Return the [x, y] coordinate for the center point of the cell that contains the specified text.  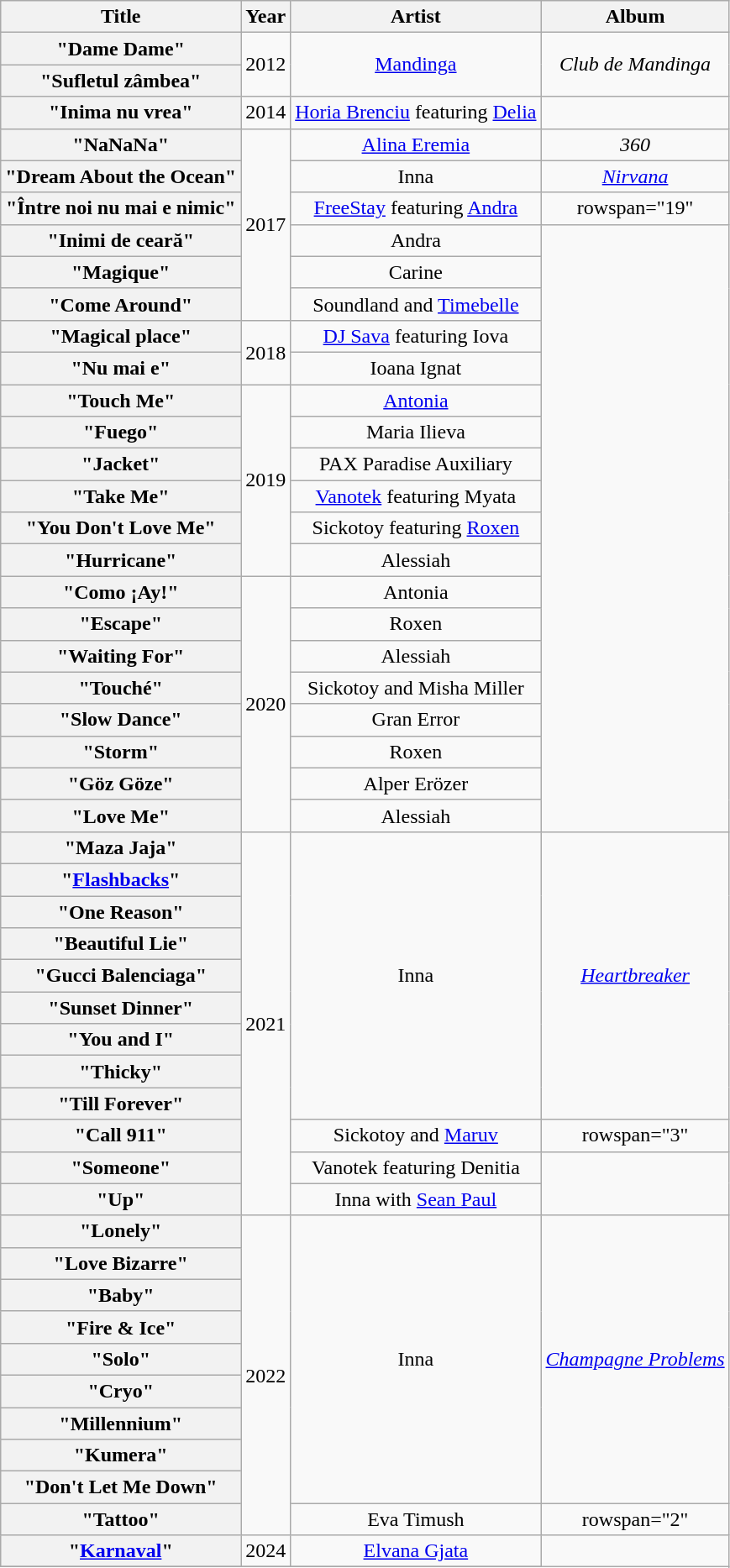
2020 [265, 704]
2018 [265, 352]
"You and I" [121, 1040]
Sickotoy featuring Roxen [416, 528]
"Flashbacks" [121, 879]
Inna with Sean Paul [416, 1199]
"Storm" [121, 752]
"Magical place" [121, 336]
"Millennium" [121, 1424]
Mandinga [416, 65]
"Someone" [121, 1167]
"Maza Jaja" [121, 847]
Alper Erözer [416, 784]
"Take Me" [121, 496]
Album [635, 17]
"Nu mai e" [121, 368]
"Dream About the Ocean" [121, 176]
"Lonely" [121, 1231]
"Gucci Balenciaga" [121, 976]
Alina Eremia [416, 144]
Carine [416, 272]
Vanotek featuring Denitia [416, 1167]
2017 [265, 224]
Horia Brenciu featuring Delia [416, 113]
Elvana Gjata [416, 1551]
"Dame Dame" [121, 49]
Sickotoy and Maruv [416, 1135]
"Sunset Dinner" [121, 1008]
"Inima nu vrea" [121, 113]
2019 [265, 480]
"Fire & Ice" [121, 1327]
Year [265, 17]
"Fuego" [121, 433]
PAX Paradise Auxiliary [416, 464]
"Till Forever" [121, 1104]
"Karnaval" [121, 1551]
"Waiting For" [121, 656]
"Jacket" [121, 464]
Heartbreaker [635, 976]
Vanotek featuring Myata [416, 496]
360 [635, 144]
"You Don't Love Me" [121, 528]
"Como ¡Ay!" [121, 592]
"Göz Göze" [121, 784]
"Tattoo" [121, 1519]
Champagne Problems [635, 1359]
2022 [265, 1376]
"Între noi nu mai e nimic" [121, 208]
2021 [265, 1023]
"Cryo" [121, 1391]
"Don't Let Me Down" [121, 1487]
"Love Me" [121, 815]
"Love Bizarre" [121, 1263]
"Beautiful Lie" [121, 944]
"Baby" [121, 1295]
"Sufletul zâmbea" [121, 81]
Gran Error [416, 720]
"Magique" [121, 272]
"Hurricane" [121, 560]
"Escape" [121, 624]
"Slow Dance" [121, 720]
"Inimi de ceară" [121, 240]
rowspan="2" [635, 1519]
Artist [416, 17]
2014 [265, 113]
2024 [265, 1551]
Eva Timush [416, 1519]
"One Reason" [121, 911]
2012 [265, 65]
rowspan="19" [635, 208]
"Up" [121, 1199]
"Kumera" [121, 1455]
Nirvana [635, 176]
Title [121, 17]
"Touché" [121, 688]
FreeStay featuring Andra [416, 208]
"NaNaNa" [121, 144]
"Thicky" [121, 1072]
rowspan="3" [635, 1135]
DJ Sava featuring Iova [416, 336]
Club de Mandinga [635, 65]
"Come Around" [121, 304]
"Call 911" [121, 1135]
Maria Ilieva [416, 433]
"Touch Me" [121, 401]
Soundland and Timebelle [416, 304]
Sickotoy and Misha Miller [416, 688]
Ioana Ignat [416, 368]
Andra [416, 240]
"Solo" [121, 1359]
